Return [X, Y] of the center of cell containing provided text 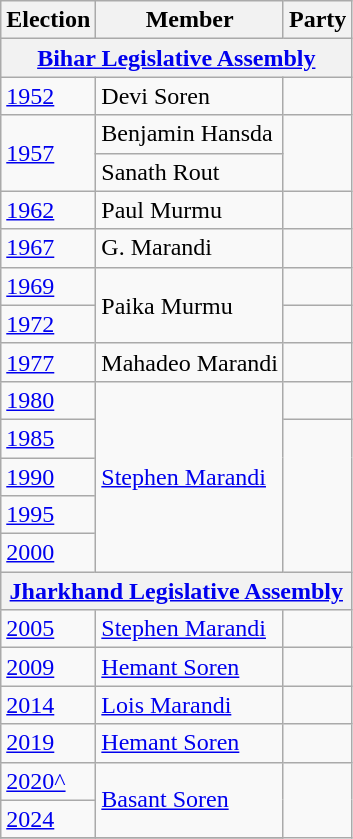
1962 [48, 210]
Member [190, 20]
2009 [48, 667]
2024 [48, 819]
1952 [48, 96]
Election [48, 20]
1972 [48, 324]
Bihar Legislative Assembly [176, 58]
1969 [48, 286]
2000 [48, 553]
Basant Soren [190, 800]
Party [317, 20]
1967 [48, 248]
2014 [48, 705]
Paika Murmu [190, 305]
2005 [48, 629]
Lois Marandi [190, 705]
1990 [48, 477]
1980 [48, 400]
1985 [48, 438]
Jharkhand Legislative Assembly [176, 591]
Sanath Rout [190, 172]
1957 [48, 153]
Devi Soren [190, 96]
Paul Murmu [190, 210]
Benjamin Hansda [190, 134]
Mahadeo Marandi [190, 362]
1977 [48, 362]
1995 [48, 515]
2020^ [48, 781]
G. Marandi [190, 248]
2019 [48, 743]
